Extract the [X, Y] coordinate from the center of the cell holding the provided text.  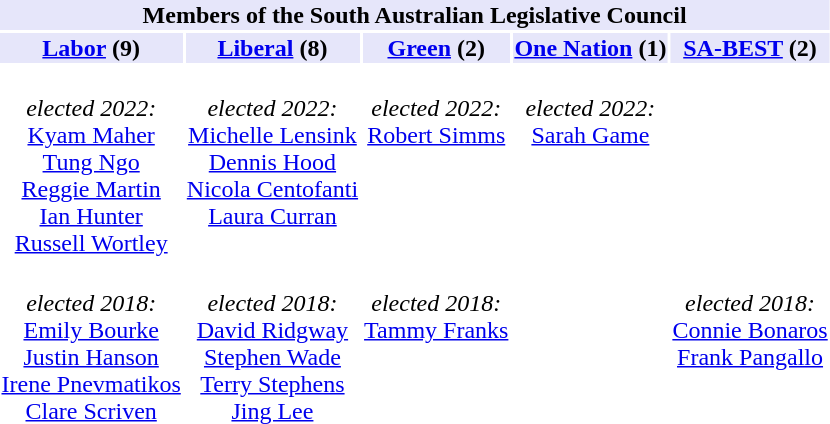
Liberal (8) [272, 48]
One Nation (1) [590, 48]
elected 2022: Kyam Maher Tung Ngo Reggie Martin Ian Hunter Russell Wortley [91, 162]
Members of the South Australian Legislative Council [414, 15]
SA-BEST (2) [750, 48]
elected 2022: Robert Simms [436, 162]
Green (2) [436, 48]
elected 2022: Sarah Game [590, 162]
elected 2022: Michelle Lensink Dennis Hood Nicola Centofanti Laura Curran [272, 162]
Labor (9) [91, 48]
